Provide the [x, y] coordinate of the cell's center where the given text is located.  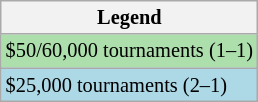
$25,000 tournaments (2–1) [130, 85]
$50/60,000 tournaments (1–1) [130, 51]
Legend [130, 17]
